Provide the [x, y] coordinate of the cell's center where the given text is located.  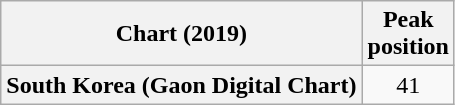
South Korea (Gaon Digital Chart) [182, 85]
Peakposition [408, 34]
41 [408, 85]
Chart (2019) [182, 34]
